Scan for the cell matching the given text and deliver its [x, y] coordinate at center. 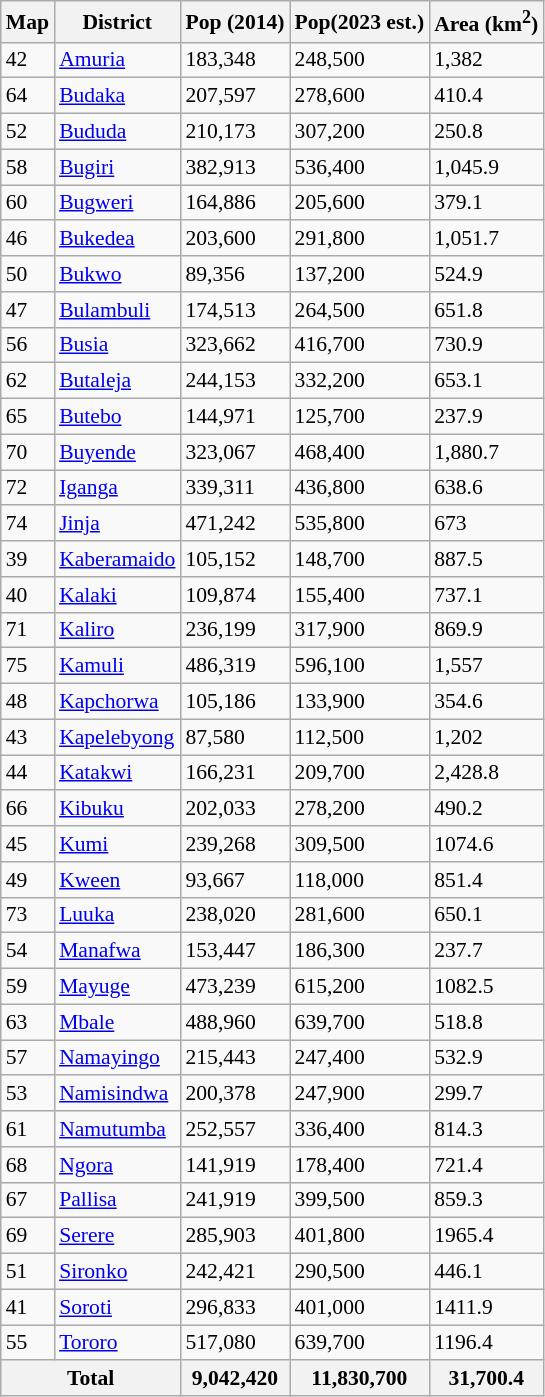
50 [28, 274]
536,400 [360, 167]
Butaleja [117, 381]
307,200 [360, 132]
379.1 [486, 203]
Pop(2023 est.) [360, 22]
Sironko [117, 1272]
47 [28, 310]
56 [28, 345]
63 [28, 1022]
Area (km2) [486, 22]
48 [28, 702]
Tororo [117, 1343]
155,400 [360, 595]
535,800 [360, 524]
296,833 [234, 1307]
382,913 [234, 167]
244,153 [234, 381]
Mbale [117, 1022]
89,356 [234, 274]
51 [28, 1272]
54 [28, 951]
399,500 [360, 1200]
336,400 [360, 1129]
236,199 [234, 630]
105,152 [234, 559]
Namisindwa [117, 1094]
471,242 [234, 524]
39 [28, 559]
596,100 [360, 666]
144,971 [234, 417]
1196.4 [486, 1343]
Katakwi [117, 773]
74 [28, 524]
615,200 [360, 987]
55 [28, 1343]
237.9 [486, 417]
73 [28, 915]
68 [28, 1165]
650.1 [486, 915]
164,886 [234, 203]
859.3 [486, 1200]
446.1 [486, 1272]
Bugweri [117, 203]
281,600 [360, 915]
291,800 [360, 239]
339,311 [234, 488]
638.6 [486, 488]
93,667 [234, 880]
41 [28, 1307]
210,173 [234, 132]
2,428.8 [486, 773]
87,580 [234, 737]
72 [28, 488]
71 [28, 630]
205,600 [360, 203]
200,378 [234, 1094]
1,202 [486, 737]
Ngora [117, 1165]
Manafwa [117, 951]
42 [28, 60]
105,186 [234, 702]
285,903 [234, 1236]
Pallisa [117, 1200]
Bukwo [117, 274]
45 [28, 844]
53 [28, 1094]
Total [91, 1379]
Kalaki [117, 595]
730.9 [486, 345]
Bukedea [117, 239]
247,900 [360, 1094]
Kibuku [117, 809]
Butebo [117, 417]
239,268 [234, 844]
183,348 [234, 60]
814.3 [486, 1129]
118,000 [360, 880]
323,662 [234, 345]
486,319 [234, 666]
238,020 [234, 915]
Amuria [117, 60]
317,900 [360, 630]
737.1 [486, 595]
401,000 [360, 1307]
1082.5 [486, 987]
518.8 [486, 1022]
133,900 [360, 702]
Kaliro [117, 630]
137,200 [360, 274]
Map [28, 22]
247,400 [360, 1058]
67 [28, 1200]
40 [28, 595]
62 [28, 381]
401,800 [360, 1236]
1074.6 [486, 844]
237.7 [486, 951]
61 [28, 1129]
Kaberamaido [117, 559]
290,500 [360, 1272]
Iganga [117, 488]
207,597 [234, 96]
52 [28, 132]
488,960 [234, 1022]
468,400 [360, 452]
Pop (2014) [234, 22]
70 [28, 452]
186,300 [360, 951]
473,239 [234, 987]
Bugiri [117, 167]
9,042,420 [234, 1379]
241,919 [234, 1200]
651.8 [486, 310]
Soroti [117, 1307]
43 [28, 737]
58 [28, 167]
248,500 [360, 60]
354.6 [486, 702]
64 [28, 96]
1,382 [486, 60]
278,200 [360, 809]
202,033 [234, 809]
166,231 [234, 773]
299.7 [486, 1094]
66 [28, 809]
141,919 [234, 1165]
653.1 [486, 381]
Namayingo [117, 1058]
410.4 [486, 96]
Serere [117, 1236]
178,400 [360, 1165]
1,880.7 [486, 452]
250.8 [486, 132]
Busia [117, 345]
517,080 [234, 1343]
112,500 [360, 737]
1,051.7 [486, 239]
215,443 [234, 1058]
323,067 [234, 452]
332,200 [360, 381]
Luuka [117, 915]
11,830,700 [360, 1379]
46 [28, 239]
203,600 [234, 239]
148,700 [360, 559]
75 [28, 666]
125,700 [360, 417]
153,447 [234, 951]
309,500 [360, 844]
1965.4 [486, 1236]
69 [28, 1236]
532.9 [486, 1058]
49 [28, 880]
1411.9 [486, 1307]
278,600 [360, 96]
Kapelebyong [117, 737]
Budaka [117, 96]
887.5 [486, 559]
1,557 [486, 666]
65 [28, 417]
44 [28, 773]
Kamuli [117, 666]
264,500 [360, 310]
851.4 [486, 880]
416,700 [360, 345]
436,800 [360, 488]
60 [28, 203]
57 [28, 1058]
109,874 [234, 595]
Kapchorwa [117, 702]
524.9 [486, 274]
252,557 [234, 1129]
174,513 [234, 310]
Jinja [117, 524]
Bududa [117, 132]
Kumi [117, 844]
209,700 [360, 773]
1,045.9 [486, 167]
242,421 [234, 1272]
31,700.4 [486, 1379]
District [117, 22]
721.4 [486, 1165]
Kween [117, 880]
59 [28, 987]
Bulambuli [117, 310]
Namutumba [117, 1129]
490.2 [486, 809]
673 [486, 524]
Mayuge [117, 987]
Buyende [117, 452]
869.9 [486, 630]
